Find where the given text appears and provide that cell's center as (X, Y) coordinate. 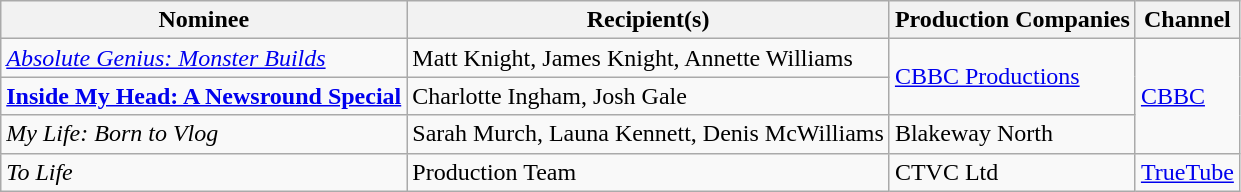
Blakeway North (1012, 134)
Charlotte Ingham, Josh Gale (648, 96)
Nominee (204, 20)
To Life (204, 172)
Channel (1187, 20)
Production Companies (1012, 20)
Matt Knight, James Knight, Annette Williams (648, 58)
CBBC (1187, 96)
TrueTube (1187, 172)
My Life: Born to Vlog (204, 134)
Production Team (648, 172)
Absolute Genius: Monster Builds (204, 58)
Recipient(s) (648, 20)
Inside My Head: A Newsround Special (204, 96)
Sarah Murch, Launa Kennett, Denis McWilliams (648, 134)
CBBC Productions (1012, 77)
CTVC Ltd (1012, 172)
